Pinpoint the cell where the given text exists, returning its [x, y] midpoint coordinate. 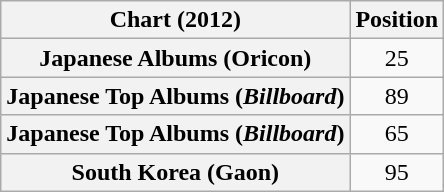
Chart (2012) [176, 20]
Position [397, 20]
25 [397, 58]
Japanese Albums (Oricon) [176, 58]
89 [397, 96]
South Korea (Gaon) [176, 172]
95 [397, 172]
65 [397, 134]
